Pinpoint the cell where the given text exists, returning its (X, Y) midpoint coordinate. 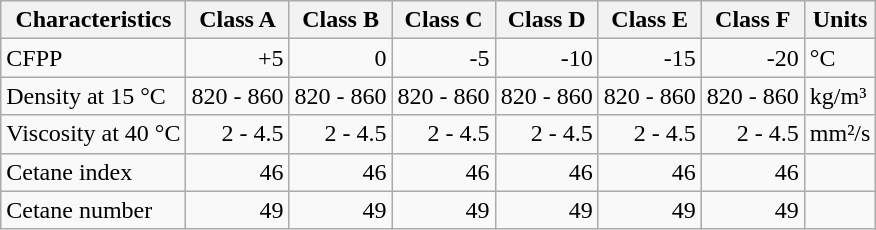
Class F (752, 20)
°C (840, 58)
CFPP (94, 58)
Units (840, 20)
mm²/s (840, 134)
Class C (444, 20)
-15 (650, 58)
Class A (238, 20)
Cetane index (94, 172)
Class E (650, 20)
Characteristics (94, 20)
Class B (340, 20)
Density at 15 °C (94, 96)
kg/m³ (840, 96)
+5 (238, 58)
-5 (444, 58)
-10 (546, 58)
0 (340, 58)
Cetane number (94, 210)
Class D (546, 20)
Viscosity at 40 °C (94, 134)
-20 (752, 58)
